Find where the given text appears and provide that cell's center as (X, Y) coordinate. 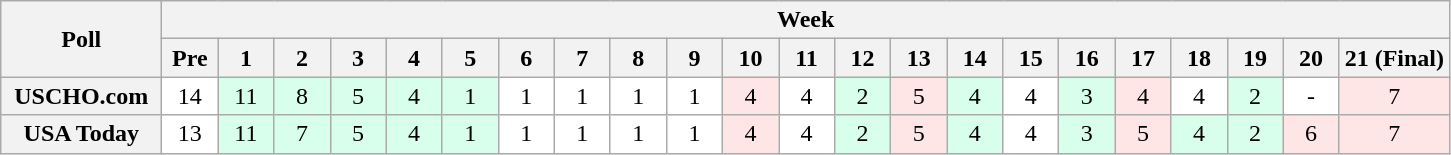
- (1311, 96)
19 (1255, 58)
12 (863, 58)
USCHO.com (82, 96)
Week (806, 20)
16 (1087, 58)
10 (750, 58)
USA Today (82, 134)
17 (1143, 58)
15 (1031, 58)
20 (1311, 58)
9 (694, 58)
Poll (82, 39)
Pre (190, 58)
21 (Final) (1394, 58)
18 (1199, 58)
